Find where the given text appears and provide that cell's center as [x, y] coordinate. 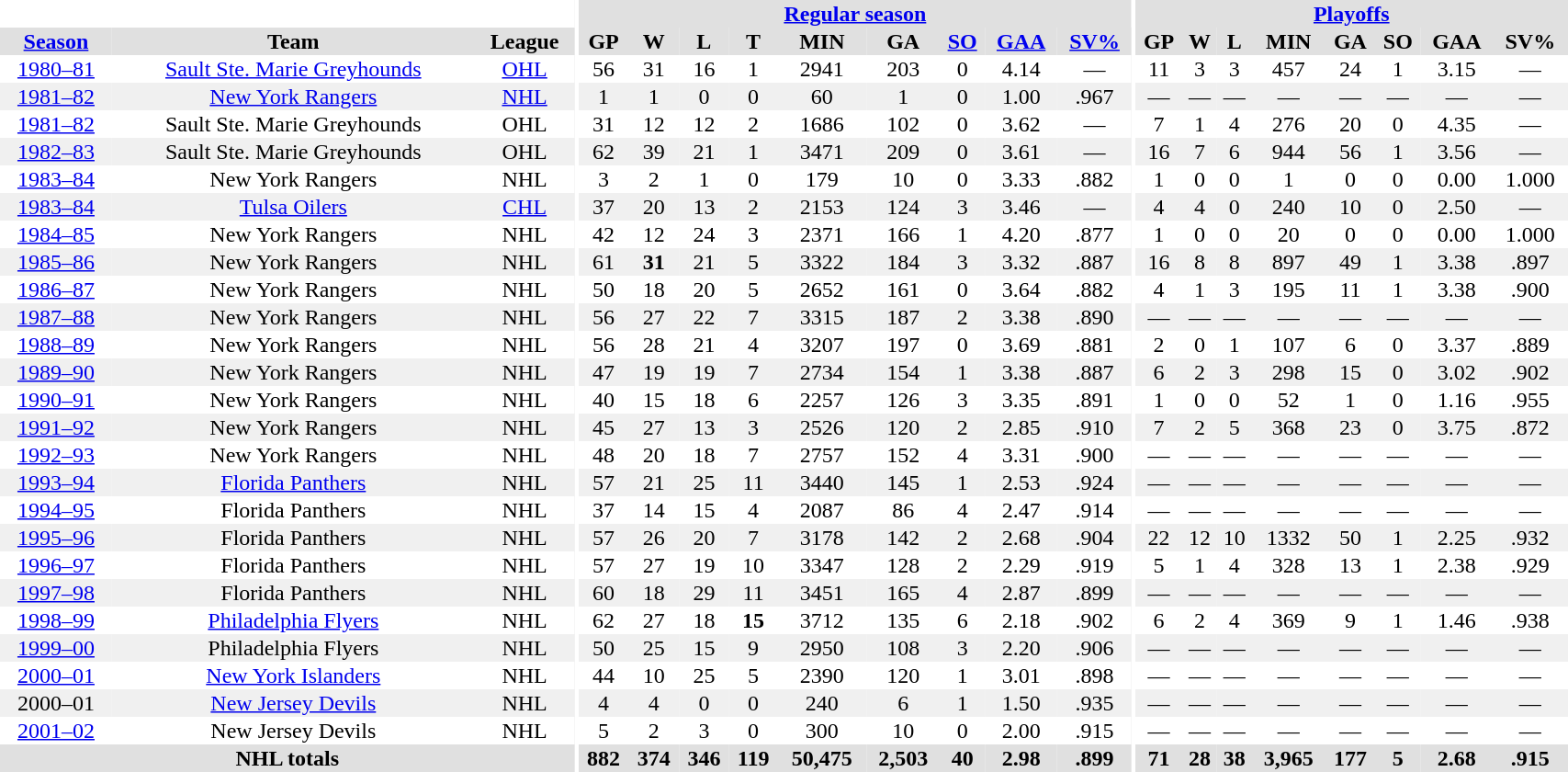
23 [1350, 427]
3471 [823, 152]
Tulsa Oilers [294, 207]
44 [604, 675]
1991–92 [56, 427]
1686 [823, 124]
1999–00 [56, 648]
3347 [823, 565]
328 [1289, 565]
3.69 [1021, 345]
4.35 [1457, 124]
195 [1289, 289]
1995–96 [56, 538]
2941 [823, 69]
897 [1289, 262]
4.14 [1021, 69]
52 [1289, 400]
1.00 [1021, 96]
135 [903, 620]
.904 [1095, 538]
2257 [823, 400]
2.00 [1021, 731]
38 [1235, 758]
3.02 [1457, 372]
166 [903, 234]
2001–02 [56, 731]
14 [654, 510]
86 [903, 510]
3207 [823, 345]
1990–91 [56, 400]
2.98 [1021, 758]
165 [903, 593]
.910 [1095, 427]
NHL totals [288, 758]
.955 [1530, 400]
119 [753, 758]
45 [604, 427]
.924 [1095, 482]
2526 [823, 427]
3.46 [1021, 207]
1997–98 [56, 593]
29 [704, 593]
T [753, 41]
.881 [1095, 345]
1987–88 [56, 317]
1332 [1289, 538]
346 [704, 758]
League [525, 41]
2.25 [1457, 538]
3.75 [1457, 427]
3440 [823, 482]
2757 [823, 455]
3712 [823, 620]
152 [903, 455]
368 [1289, 427]
2.29 [1021, 565]
Season [56, 41]
39 [654, 152]
1988–89 [56, 345]
.906 [1095, 648]
161 [903, 289]
108 [903, 648]
3.62 [1021, 124]
3.56 [1457, 152]
Regular season [855, 14]
1982–83 [56, 152]
1.16 [1457, 400]
71 [1159, 758]
2.85 [1021, 427]
.889 [1530, 345]
944 [1289, 152]
3,965 [1289, 758]
1989–90 [56, 372]
2.38 [1457, 565]
1980–81 [56, 69]
457 [1289, 69]
47 [604, 372]
882 [604, 758]
209 [903, 152]
374 [654, 758]
3.32 [1021, 262]
1992–93 [56, 455]
2.87 [1021, 593]
276 [1289, 124]
New York Islanders [294, 675]
298 [1289, 372]
2087 [823, 510]
2950 [823, 648]
3.64 [1021, 289]
2.20 [1021, 648]
1984–85 [56, 234]
61 [604, 262]
1998–99 [56, 620]
1985–86 [56, 262]
.935 [1095, 703]
2390 [823, 675]
.891 [1095, 400]
154 [903, 372]
48 [604, 455]
.919 [1095, 565]
107 [1289, 345]
2.50 [1457, 207]
3.01 [1021, 675]
3.15 [1457, 69]
4.20 [1021, 234]
300 [823, 731]
124 [903, 207]
145 [903, 482]
3.35 [1021, 400]
2153 [823, 207]
49 [1350, 262]
197 [903, 345]
CHL [525, 207]
2734 [823, 372]
1.46 [1457, 620]
3.61 [1021, 152]
26 [654, 538]
1993–94 [56, 482]
1986–87 [56, 289]
3.31 [1021, 455]
.967 [1095, 96]
50,475 [823, 758]
3322 [823, 262]
177 [1350, 758]
3315 [823, 317]
.890 [1095, 317]
3451 [823, 593]
3178 [823, 538]
3.37 [1457, 345]
Playoffs [1351, 14]
.872 [1530, 427]
179 [823, 179]
126 [903, 400]
2.18 [1021, 620]
2652 [823, 289]
2,503 [903, 758]
369 [1289, 620]
.877 [1095, 234]
2.53 [1021, 482]
2.47 [1021, 510]
42 [604, 234]
187 [903, 317]
.938 [1530, 620]
.897 [1530, 262]
1994–95 [56, 510]
.914 [1095, 510]
142 [903, 538]
203 [903, 69]
102 [903, 124]
1996–97 [56, 565]
128 [903, 565]
.898 [1095, 675]
2371 [823, 234]
3.33 [1021, 179]
1.50 [1021, 703]
Team [294, 41]
.932 [1530, 538]
.929 [1530, 565]
184 [903, 262]
